Search for the cell housing the specified text and yield its [x, y] center coordinate. 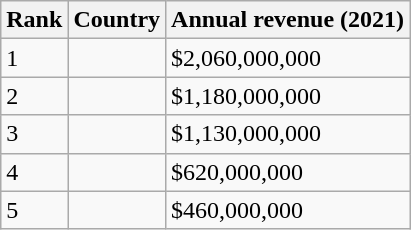
4 [34, 172]
1 [34, 58]
Annual revenue (2021) [288, 20]
$2,060,000,000 [288, 58]
$1,180,000,000 [288, 96]
2 [34, 96]
Rank [34, 20]
Country [117, 20]
$620,000,000 [288, 172]
5 [34, 210]
3 [34, 134]
$460,000,000 [288, 210]
$1,130,000,000 [288, 134]
